Determine the (x, y) coordinate at the center of the cell enclosing the given text.  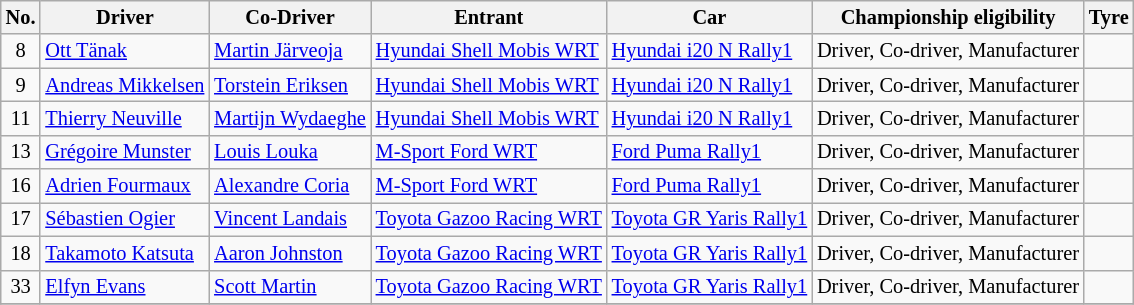
8 (21, 51)
17 (21, 219)
Sébastien Ogier (124, 219)
Entrant (489, 17)
Grégoire Munster (124, 152)
Aaron Johnston (290, 253)
No. (21, 17)
Torstein Eriksen (290, 85)
Ott Tänak (124, 51)
11 (21, 118)
Martin Järveoja (290, 51)
Louis Louka (290, 152)
Adrien Fourmaux (124, 186)
Tyre (1109, 17)
Andreas Mikkelsen (124, 85)
Co-Driver (290, 17)
Alexandre Coria (290, 186)
Championship eligibility (948, 17)
Driver (124, 17)
Scott Martin (290, 287)
Vincent Landais (290, 219)
Thierry Neuville (124, 118)
13 (21, 152)
Takamoto Katsuta (124, 253)
33 (21, 287)
Car (710, 17)
18 (21, 253)
9 (21, 85)
16 (21, 186)
Martijn Wydaeghe (290, 118)
Elfyn Evans (124, 287)
